Output the (x, y) coordinate of the center of the cell containing the given text.  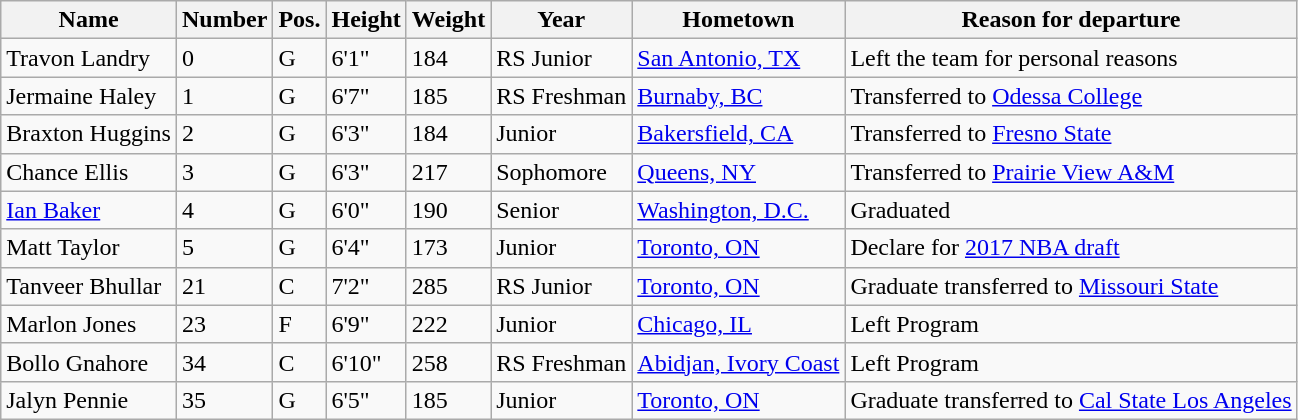
Jalyn Pennie (89, 400)
6'0" (366, 210)
Graduate transferred to Missouri State (1071, 286)
6'7" (366, 96)
Senior (562, 210)
Matt Taylor (89, 248)
6'4" (366, 248)
7'2" (366, 286)
Transferred to Prairie View A&M (1071, 172)
217 (448, 172)
Chance Ellis (89, 172)
Braxton Huggins (89, 134)
Declare for 2017 NBA draft (1071, 248)
2 (224, 134)
F (300, 324)
Bollo Gnahore (89, 362)
Name (89, 20)
222 (448, 324)
Washington, D.C. (738, 210)
Reason for departure (1071, 20)
Chicago, IL (738, 324)
190 (448, 210)
Bakersfield, CA (738, 134)
Travon Landry (89, 58)
Sophomore (562, 172)
0 (224, 58)
173 (448, 248)
23 (224, 324)
Transferred to Fresno State (1071, 134)
6'9" (366, 324)
Tanveer Bhullar (89, 286)
Graduated (1071, 210)
1 (224, 96)
Queens, NY (738, 172)
Graduate transferred to Cal State Los Angeles (1071, 400)
Number (224, 20)
Jermaine Haley (89, 96)
258 (448, 362)
Abidjan, Ivory Coast (738, 362)
34 (224, 362)
Hometown (738, 20)
21 (224, 286)
Left the team for personal reasons (1071, 58)
San Antonio, TX (738, 58)
285 (448, 286)
Year (562, 20)
Transferred to Odessa College (1071, 96)
4 (224, 210)
5 (224, 248)
6'1" (366, 58)
Marlon Jones (89, 324)
6'5" (366, 400)
Ian Baker (89, 210)
35 (224, 400)
3 (224, 172)
6'10" (366, 362)
Weight (448, 20)
Height (366, 20)
Burnaby, BC (738, 96)
Pos. (300, 20)
